Return (x, y) of the center of cell containing provided text 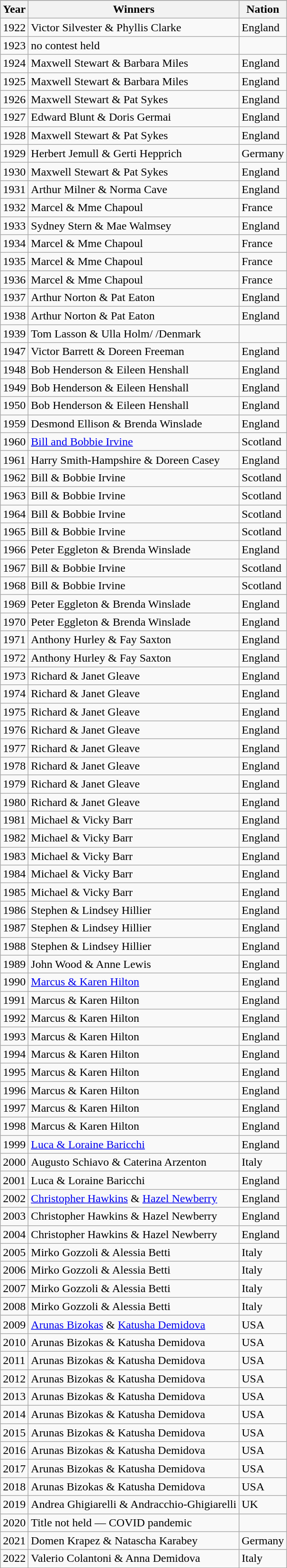
2009 (14, 1324)
2018 (14, 1487)
1937 (14, 298)
1968 (14, 586)
1975 (14, 712)
Arthur Milner & Norma Cave (134, 189)
1922 (14, 27)
1988 (14, 946)
1972 (14, 658)
1987 (14, 928)
2014 (14, 1415)
1965 (14, 532)
1991 (14, 1000)
Victor Silvester & Phyllis Clarke (134, 27)
1949 (14, 388)
1985 (14, 892)
1983 (14, 856)
1930 (14, 171)
2019 (14, 1505)
Tom Lasson & Ulla Holm/ /Denmark (134, 334)
Bill and Bobbie Irvine (134, 442)
1984 (14, 874)
1928 (14, 135)
Desmond Ellison & Brenda Winslade (134, 424)
Winners (134, 9)
1977 (14, 748)
1935 (14, 262)
1934 (14, 244)
1967 (14, 568)
2004 (14, 1234)
Year (14, 9)
1931 (14, 189)
1950 (14, 406)
1982 (14, 838)
1979 (14, 784)
1971 (14, 640)
Augusto Schiavo & Caterina Arzenton (134, 1162)
1948 (14, 370)
1960 (14, 442)
1998 (14, 1126)
2008 (14, 1306)
1969 (14, 604)
Sydney Stern & Mae Walmsey (134, 226)
1990 (14, 982)
1974 (14, 694)
1939 (14, 334)
1994 (14, 1054)
1933 (14, 226)
2016 (14, 1451)
1959 (14, 424)
Herbert Jemull & Gerti Hepprich (134, 153)
1993 (14, 1036)
1964 (14, 514)
2000 (14, 1162)
Title not held — COVID pandemic (134, 1523)
1938 (14, 316)
2013 (14, 1397)
2001 (14, 1180)
1947 (14, 352)
Victor Barrett & Doreen Freeman (134, 352)
1926 (14, 99)
1980 (14, 802)
2003 (14, 1216)
Harry Smith-Hampshire & Doreen Casey (134, 460)
1978 (14, 766)
1997 (14, 1108)
1995 (14, 1072)
2021 (14, 1541)
2012 (14, 1379)
Valerio Colantoni & Anna Demidova (134, 1559)
1924 (14, 63)
1992 (14, 1018)
2006 (14, 1270)
1927 (14, 117)
1936 (14, 280)
1976 (14, 730)
1923 (14, 45)
1963 (14, 496)
2011 (14, 1360)
1986 (14, 910)
2020 (14, 1523)
UK (263, 1505)
2022 (14, 1559)
2007 (14, 1288)
2005 (14, 1252)
Domen Krapez & Natascha Karabey (134, 1541)
1996 (14, 1090)
1961 (14, 460)
2002 (14, 1198)
1989 (14, 964)
Edward Blunt & Doris Germai (134, 117)
1962 (14, 478)
1981 (14, 820)
1966 (14, 550)
Nation (263, 9)
1973 (14, 676)
1932 (14, 207)
John Wood & Anne Lewis (134, 964)
1925 (14, 81)
Andrea Ghigiarelli & Andracchio-Ghigiarelli (134, 1505)
1999 (14, 1144)
2017 (14, 1469)
no contest held (134, 45)
1970 (14, 622)
2010 (14, 1342)
2015 (14, 1433)
1929 (14, 153)
